Pinpoint the cell where the given text exists, returning its (X, Y) midpoint coordinate. 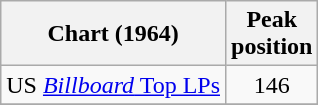
146 (272, 85)
Peakposition (272, 34)
Chart (1964) (114, 34)
US Billboard Top LPs (114, 85)
